Locate the cell with the specified text and output its (x, y) center coordinate. 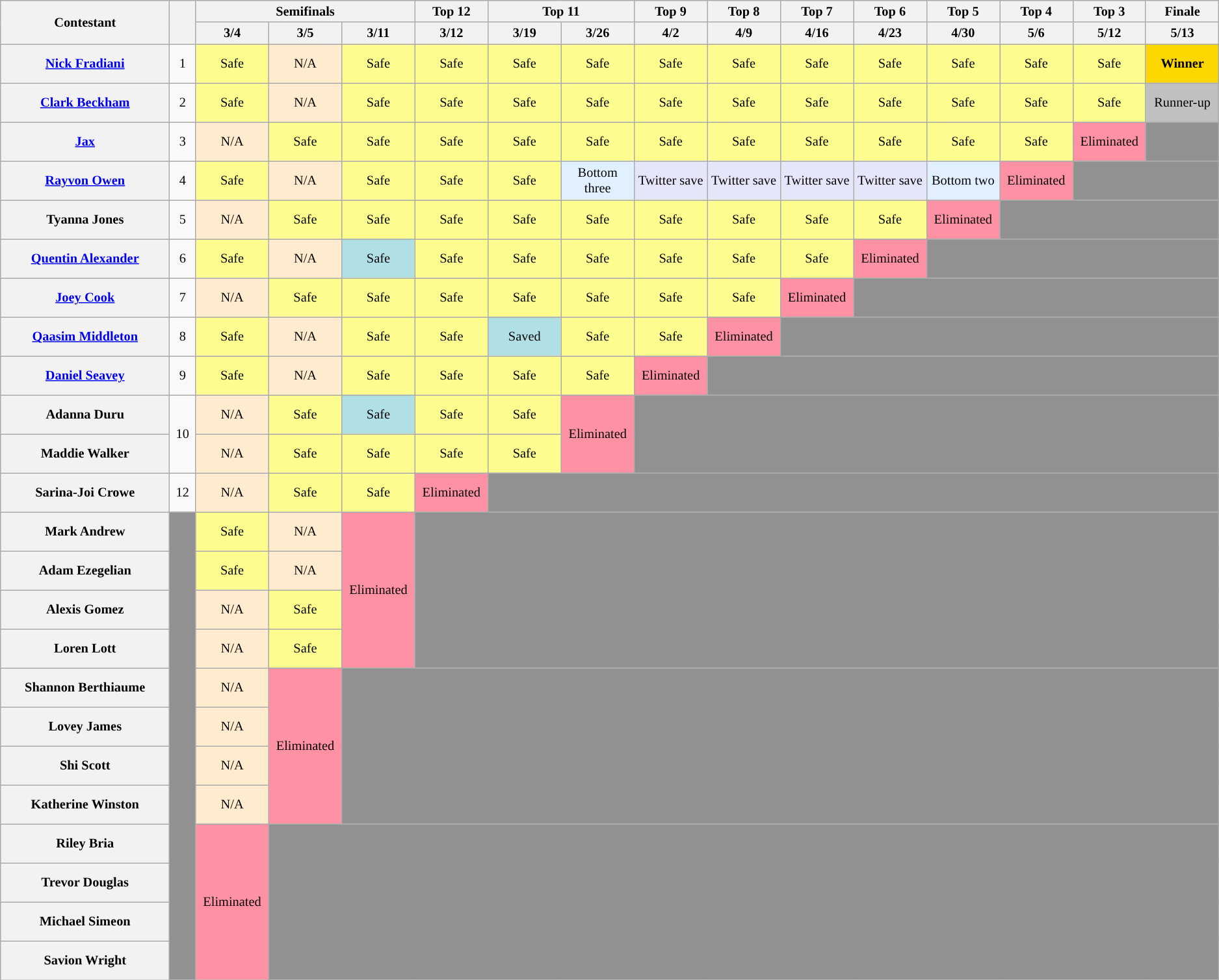
Adam Ezegelian (85, 571)
4 (183, 181)
Top 9 (670, 11)
Lovey James (85, 727)
Contestant (85, 22)
9 (183, 376)
Top 4 (1036, 11)
5/13 (1182, 33)
1 (183, 64)
Top 6 (890, 11)
8 (183, 337)
Adanna Duru (85, 415)
Michael Simeon (85, 922)
Top 7 (817, 11)
4/30 (963, 33)
3/12 (451, 33)
Loren Lott (85, 649)
12 (183, 493)
6 (183, 259)
Quentin Alexander (85, 259)
4/16 (817, 33)
Top 5 (963, 11)
5/6 (1036, 33)
Sarina-Joi Crowe (85, 493)
Maddie Walker (85, 454)
10 (183, 434)
4/9 (744, 33)
Daniel Seavey (85, 376)
Top 11 (562, 11)
3/4 (232, 33)
3/5 (305, 33)
3/26 (597, 33)
Savion Wright (85, 961)
Top 3 (1109, 11)
5/12 (1109, 33)
Saved (525, 337)
Shannon Berthiaume (85, 688)
7 (183, 298)
Clark Beckham (85, 103)
Jax (85, 142)
Alexis Gomez (85, 610)
Rayvon Owen (85, 181)
4/23 (890, 33)
4/2 (670, 33)
Bottom two (963, 181)
Finale (1182, 11)
Top 8 (744, 11)
Riley Bria (85, 844)
3/19 (525, 33)
Trevor Douglas (85, 883)
Runner-up (1182, 103)
Shi Scott (85, 766)
5 (183, 220)
Mark Andrew (85, 532)
Katherine Winston (85, 805)
Bottom three (597, 181)
3/11 (378, 33)
2 (183, 103)
Winner (1182, 64)
Joey Cook (85, 298)
3 (183, 142)
Semifinals (306, 11)
Tyanna Jones (85, 220)
Nick Fradiani (85, 64)
Qaasim Middleton (85, 337)
Top 12 (451, 11)
